Detect which cell encompasses the target text, then output its [X, Y] center coordinate. 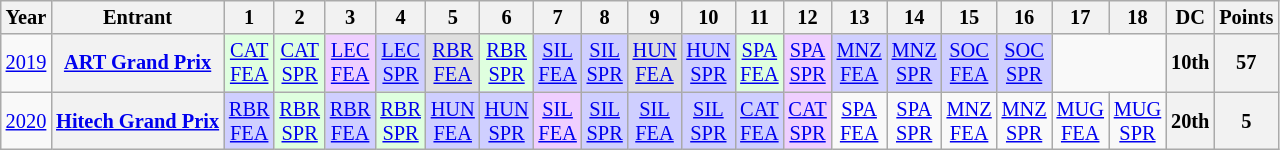
MUGFEA [1080, 121]
1 [249, 17]
4 [400, 17]
9 [655, 17]
2020 [26, 121]
10 [708, 17]
11 [759, 17]
Points [1246, 17]
Hitech Grand Prix [138, 121]
17 [1080, 17]
12 [807, 17]
18 [1138, 17]
2 [299, 17]
MUGSPR [1138, 121]
Year [26, 17]
13 [860, 17]
ART Grand Prix [138, 63]
LECFEA [350, 63]
6 [507, 17]
7 [557, 17]
15 [970, 17]
16 [1024, 17]
Entrant [138, 17]
10th [1190, 63]
8 [605, 17]
LECSPR [400, 63]
20th [1190, 121]
SOCFEA [970, 63]
SOCSPR [1024, 63]
57 [1246, 63]
DC [1190, 17]
14 [914, 17]
3 [350, 17]
2019 [26, 63]
